Detect which cell encompasses the target text, then output its (X, Y) center coordinate. 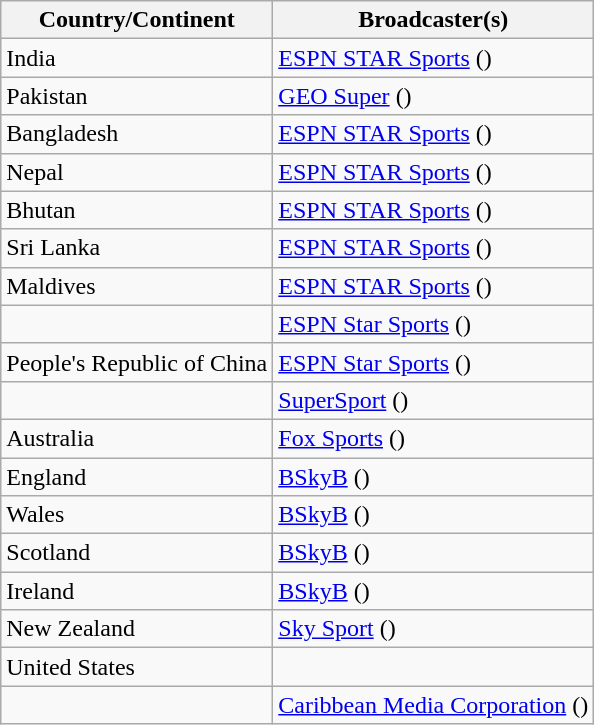
Bangladesh (137, 134)
GEO Super () (434, 96)
Broadcaster(s) (434, 20)
Australia (137, 438)
Country/Continent (137, 20)
Bhutan (137, 210)
Sri Lanka (137, 248)
Sky Sport () (434, 629)
Nepal (137, 172)
India (137, 58)
United States (137, 667)
Wales (137, 515)
New Zealand (137, 629)
Caribbean Media Corporation () (434, 705)
Fox Sports () (434, 438)
Maldives (137, 286)
England (137, 477)
Scotland (137, 553)
People's Republic of China (137, 362)
Pakistan (137, 96)
Ireland (137, 591)
SuperSport () (434, 400)
